Provide the (X, Y) coordinate of the cell's center where the given text is located.  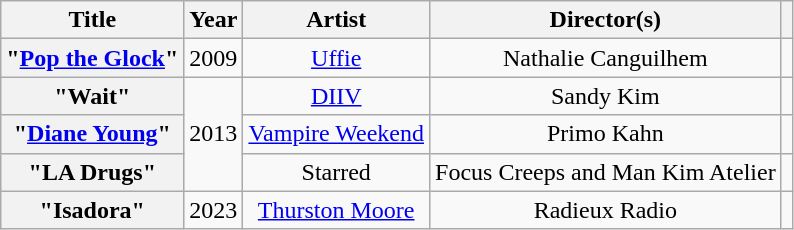
Year (214, 20)
Radieux Radio (606, 210)
"Isadora" (92, 210)
Artist (336, 20)
"Pop the Glock" (92, 58)
2009 (214, 58)
DIIV (336, 96)
Primo Kahn (606, 134)
"Wait" (92, 96)
Title (92, 20)
Focus Creeps and Man Kim Atelier (606, 172)
"Diane Young" (92, 134)
Sandy Kim (606, 96)
Starred (336, 172)
Thurston Moore (336, 210)
Nathalie Canguilhem (606, 58)
Vampire Weekend (336, 134)
"LA Drugs" (92, 172)
2023 (214, 210)
Director(s) (606, 20)
Uffie (336, 58)
2013 (214, 134)
